Search for the cell housing the specified text and yield its (x, y) center coordinate. 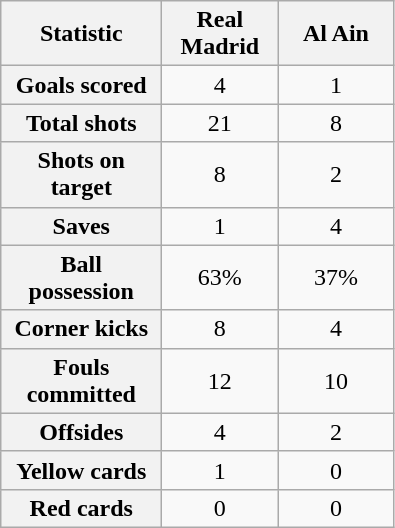
21 (220, 123)
Shots on target (82, 174)
Yellow cards (82, 470)
63% (220, 278)
Saves (82, 226)
Red cards (82, 508)
37% (336, 278)
Ball possession (82, 278)
12 (220, 380)
Corner kicks (82, 329)
Total shots (82, 123)
Statistic (82, 34)
Offsides (82, 432)
Al Ain (336, 34)
10 (336, 380)
Real Madrid (220, 34)
Fouls committed (82, 380)
Goals scored (82, 85)
